Return the (x, y) coordinate for the center point of the cell that contains the specified text.  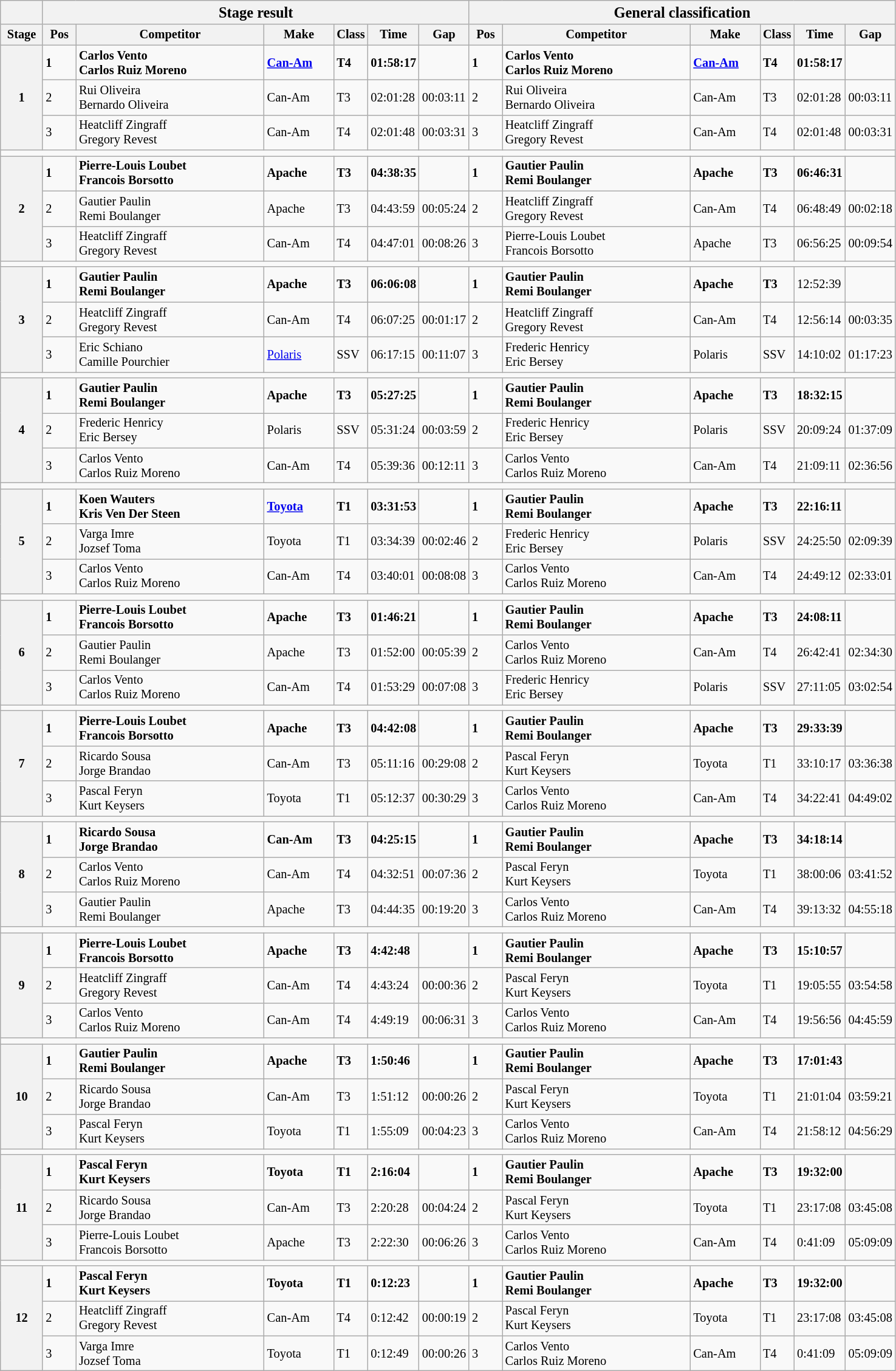
06:48:49 (819, 208)
01:17:23 (870, 354)
06:06:08 (394, 284)
00:12:11 (444, 466)
2:22:30 (394, 1242)
21:01:04 (819, 1096)
00:09:54 (870, 244)
34:18:14 (819, 839)
05:12:37 (394, 799)
00:01:17 (444, 320)
00:00:36 (444, 985)
03:59:21 (870, 1096)
2:20:28 (394, 1208)
0:12:42 (394, 1318)
05:11:16 (394, 763)
01:46:21 (394, 617)
04:45:59 (870, 1020)
00:02:46 (444, 541)
02:34:30 (870, 652)
01:52:00 (394, 652)
0:12:23 (394, 1283)
33:10:17 (819, 763)
00:00:19 (444, 1318)
34:22:41 (819, 799)
2:16:04 (394, 1172)
7 (22, 763)
15:10:57 (819, 950)
38:00:06 (819, 874)
00:29:08 (444, 763)
03:31:53 (394, 506)
10 (22, 1096)
00:19:20 (444, 909)
11 (22, 1207)
4:43:24 (394, 985)
19:56:56 (819, 1020)
04:44:35 (394, 909)
Eric Schiano Camille Pourchier (170, 354)
04:32:51 (394, 874)
04:55:18 (870, 909)
01:53:29 (394, 687)
4:42:48 (394, 950)
01:37:09 (870, 430)
General classification (682, 12)
00:30:29 (444, 799)
26:42:41 (819, 652)
04:42:08 (394, 728)
06:46:31 (819, 173)
05:39:36 (394, 466)
1:51:12 (394, 1096)
21:58:12 (819, 1132)
02:36:56 (870, 466)
24:08:11 (819, 617)
00:08:08 (444, 576)
14:10:02 (819, 354)
5 (22, 541)
18:32:15 (819, 396)
02:33:01 (870, 576)
04:38:35 (394, 173)
06:07:25 (394, 320)
Stage result (256, 12)
00:04:24 (444, 1208)
0:12:49 (394, 1353)
02:09:39 (870, 541)
22:16:11 (819, 506)
04:56:29 (870, 1132)
20:09:24 (819, 430)
00:03:35 (870, 320)
1:55:09 (394, 1132)
06:56:25 (819, 244)
12:52:39 (819, 284)
03:34:39 (394, 541)
9 (22, 986)
00:04:23 (444, 1132)
39:13:32 (819, 909)
00:11:07 (444, 354)
29:33:39 (819, 728)
1:50:46 (394, 1061)
06:17:15 (394, 354)
4 (22, 430)
12:56:14 (819, 320)
00:02:18 (870, 208)
Stage (22, 35)
12 (22, 1319)
04:43:59 (394, 208)
03:41:52 (870, 874)
04:47:01 (394, 244)
00:03:59 (444, 430)
4:49:19 (394, 1020)
03:36:38 (870, 763)
00:05:39 (444, 652)
24:25:50 (819, 541)
27:11:05 (819, 687)
21:09:11 (819, 466)
Koen Wauters Kris Ven Der Steen (170, 506)
03:54:58 (870, 985)
05:31:24 (394, 430)
00:07:36 (444, 874)
00:07:08 (444, 687)
17:01:43 (819, 1061)
00:06:26 (444, 1242)
04:25:15 (394, 839)
00:06:31 (444, 1020)
19:05:55 (819, 985)
00:05:24 (444, 208)
04:49:02 (870, 799)
24:49:12 (819, 576)
05:27:25 (394, 396)
00:08:26 (444, 244)
03:40:01 (394, 576)
8 (22, 874)
6 (22, 653)
03:02:54 (870, 687)
